Pinpoint the cell where the given text exists, returning its [x, y] midpoint coordinate. 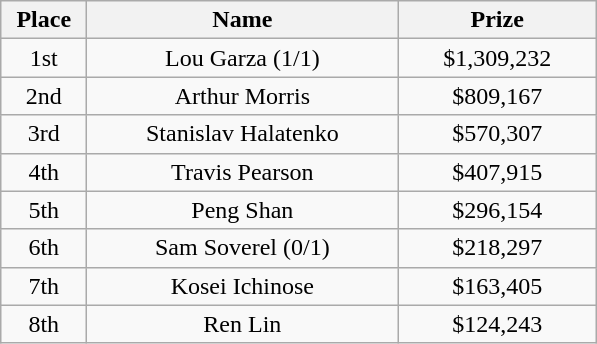
$124,243 [498, 324]
7th [44, 286]
$407,915 [498, 172]
$809,167 [498, 96]
3rd [44, 134]
Name [242, 20]
Peng Shan [242, 210]
$296,154 [498, 210]
Place [44, 20]
1st [44, 58]
$218,297 [498, 248]
$570,307 [498, 134]
Lou Garza (1/1) [242, 58]
Sam Soverel (0/1) [242, 248]
8th [44, 324]
Kosei Ichinose [242, 286]
5th [44, 210]
$1,309,232 [498, 58]
4th [44, 172]
$163,405 [498, 286]
6th [44, 248]
Arthur Morris [242, 96]
2nd [44, 96]
Prize [498, 20]
Travis Pearson [242, 172]
Ren Lin [242, 324]
Stanislav Halatenko [242, 134]
